Find where the given text appears and provide that cell's center as (x, y) coordinate. 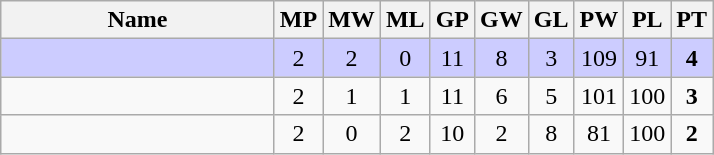
MP (298, 20)
GL (551, 20)
6 (502, 96)
5 (551, 96)
4 (692, 58)
Name (138, 20)
ML (405, 20)
GP (452, 20)
PL (648, 20)
109 (599, 58)
91 (648, 58)
MW (352, 20)
PW (599, 20)
101 (599, 96)
PT (692, 20)
GW (502, 20)
81 (599, 134)
10 (452, 134)
